Determine the [X, Y] coordinate at the center of the cell enclosing the given text.  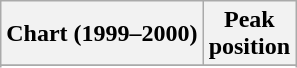
Peakposition [249, 34]
Chart (1999–2000) [102, 34]
